Provide the (x, y) coordinate of the cell's center where the given text is located.  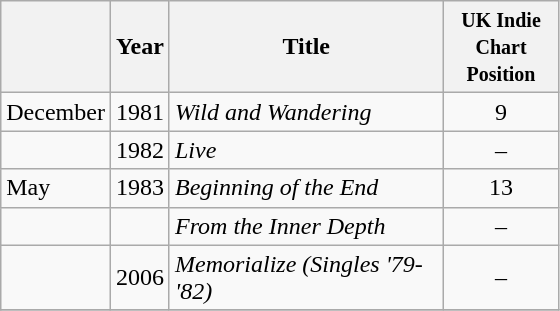
May (56, 188)
Beginning of the End (306, 188)
1981 (140, 112)
2006 (140, 278)
Live (306, 150)
13 (501, 188)
UK Indie Chart Position (501, 47)
9 (501, 112)
Year (140, 47)
Wild and Wandering (306, 112)
1983 (140, 188)
Title (306, 47)
December (56, 112)
1982 (140, 150)
Memorialize (Singles '79-'82) (306, 278)
From the Inner Depth (306, 226)
